Capture the cell that displays the provided text and extract its [x, y] central coordinate. 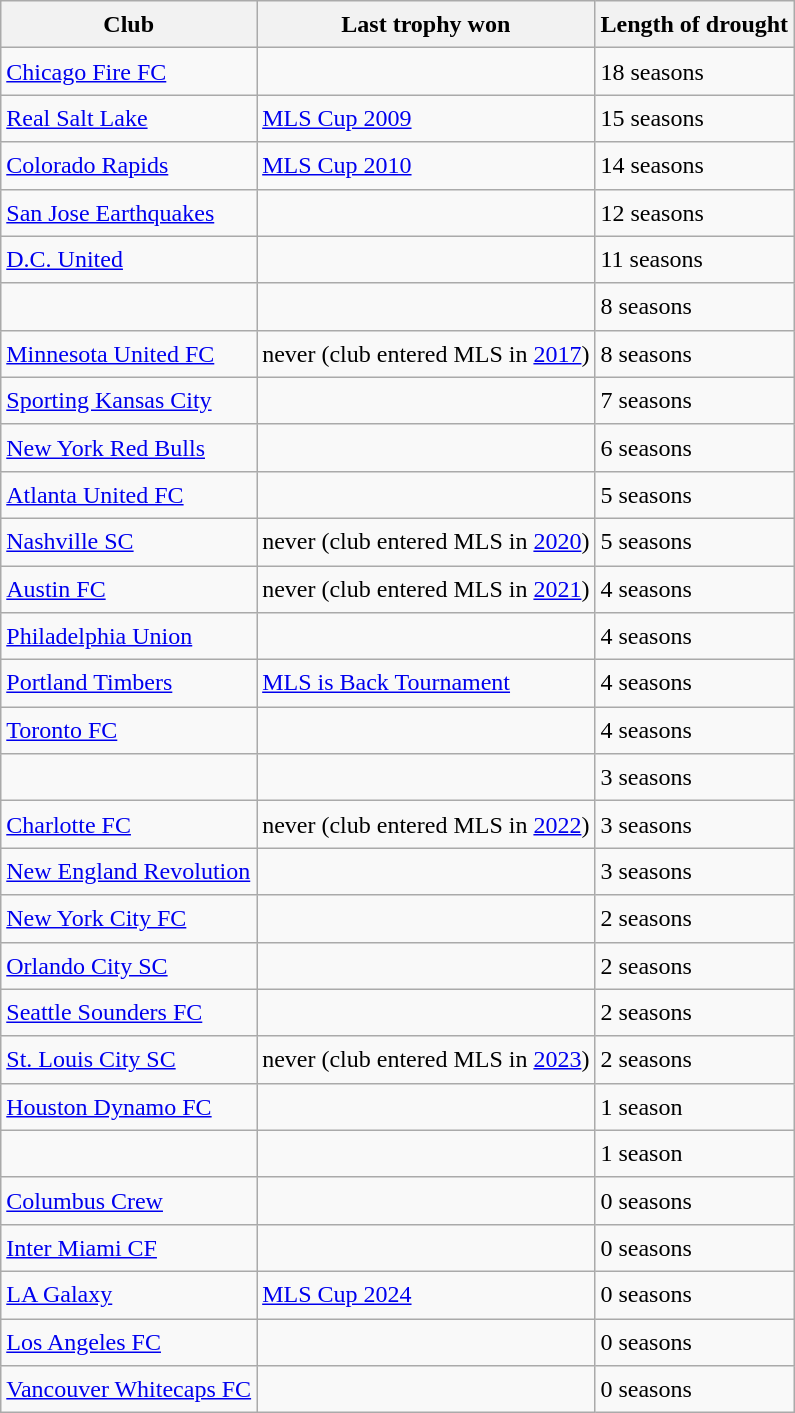
D.C. United [129, 260]
Columbus Crew [129, 1200]
never (club entered MLS in 2021) [426, 590]
Length of drought [694, 24]
Los Angeles FC [129, 1342]
7 seasons [694, 400]
Philadelphia Union [129, 636]
Seattle Sounders FC [129, 1012]
Minnesota United FC [129, 354]
Vancouver Whitecaps FC [129, 1390]
MLS Cup 2010 [426, 166]
11 seasons [694, 260]
LA Galaxy [129, 1294]
Orlando City SC [129, 966]
18 seasons [694, 72]
12 seasons [694, 212]
never (club entered MLS in 2022) [426, 824]
never (club entered MLS in 2023) [426, 1060]
Chicago Fire FC [129, 72]
MLS Cup 2024 [426, 1294]
Last trophy won [426, 24]
Inter Miami CF [129, 1248]
New England Revolution [129, 872]
Nashville SC [129, 542]
Portland Timbers [129, 684]
never (club entered MLS in 2017) [426, 354]
New York City FC [129, 918]
Club [129, 24]
Toronto FC [129, 730]
Colorado Rapids [129, 166]
San Jose Earthquakes [129, 212]
Houston Dynamo FC [129, 1106]
MLS is Back Tournament [426, 684]
Real Salt Lake [129, 118]
MLS Cup 2009 [426, 118]
New York Red Bulls [129, 448]
Atlanta United FC [129, 494]
never (club entered MLS in 2020) [426, 542]
St. Louis City SC [129, 1060]
14 seasons [694, 166]
Austin FC [129, 590]
6 seasons [694, 448]
Charlotte FC [129, 824]
Sporting Kansas City [129, 400]
15 seasons [694, 118]
